Determine the [X, Y] coordinate at the center of the cell enclosing the given text.  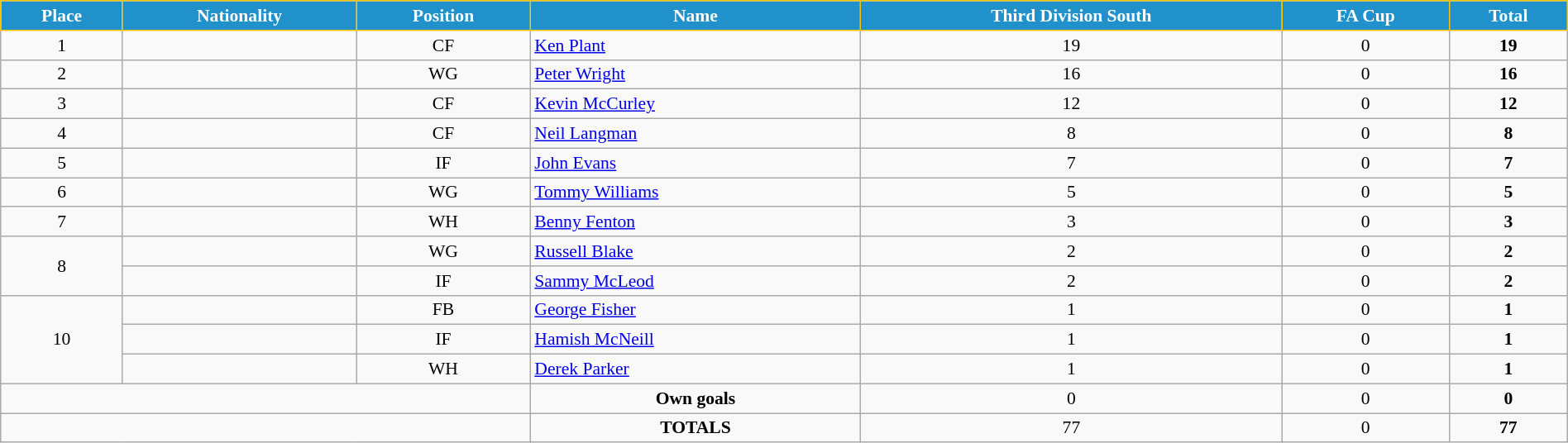
Place [62, 16]
FA Cup [1365, 16]
Total [1508, 16]
Kevin McCurley [695, 104]
6 [62, 193]
Benny Fenton [695, 222]
Third Division South [1072, 16]
George Fisher [695, 310]
4 [62, 134]
TOTALS [695, 428]
Own goals [695, 398]
Tommy Williams [695, 193]
Name [695, 16]
Nationality [239, 16]
Sammy McLeod [695, 281]
Peter Wright [695, 74]
10 [62, 339]
Neil Langman [695, 134]
Derek Parker [695, 369]
Position [443, 16]
FB [443, 310]
Russell Blake [695, 251]
Ken Plant [695, 45]
John Evans [695, 163]
Hamish McNeill [695, 340]
